Provide the (X, Y) coordinate of the cell's center where the given text is located.  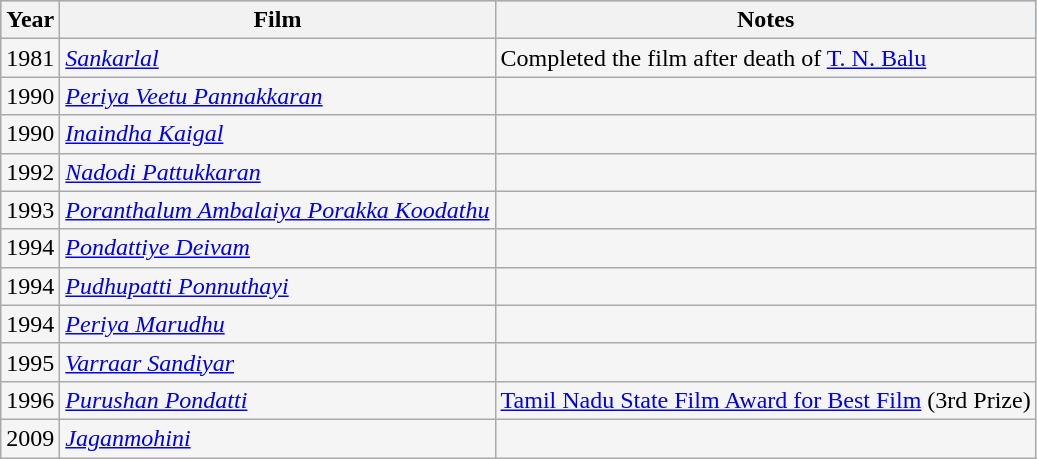
1992 (30, 172)
Tamil Nadu State Film Award for Best Film (3rd Prize) (766, 400)
1981 (30, 58)
Poranthalum Ambalaiya Porakka Koodathu (278, 210)
Completed the film after death of T. N. Balu (766, 58)
Inaindha Kaigal (278, 134)
1993 (30, 210)
Notes (766, 20)
Periya Veetu Pannakkaran (278, 96)
Periya Marudhu (278, 324)
Purushan Pondatti (278, 400)
Pondattiye Deivam (278, 248)
Pudhupatti Ponnuthayi (278, 286)
Sankarlal (278, 58)
2009 (30, 438)
Nadodi Pattukkaran (278, 172)
Film (278, 20)
1996 (30, 400)
Varraar Sandiyar (278, 362)
Year (30, 20)
Jaganmohini (278, 438)
1995 (30, 362)
